Find where the given text appears and provide that cell's center as (x, y) coordinate. 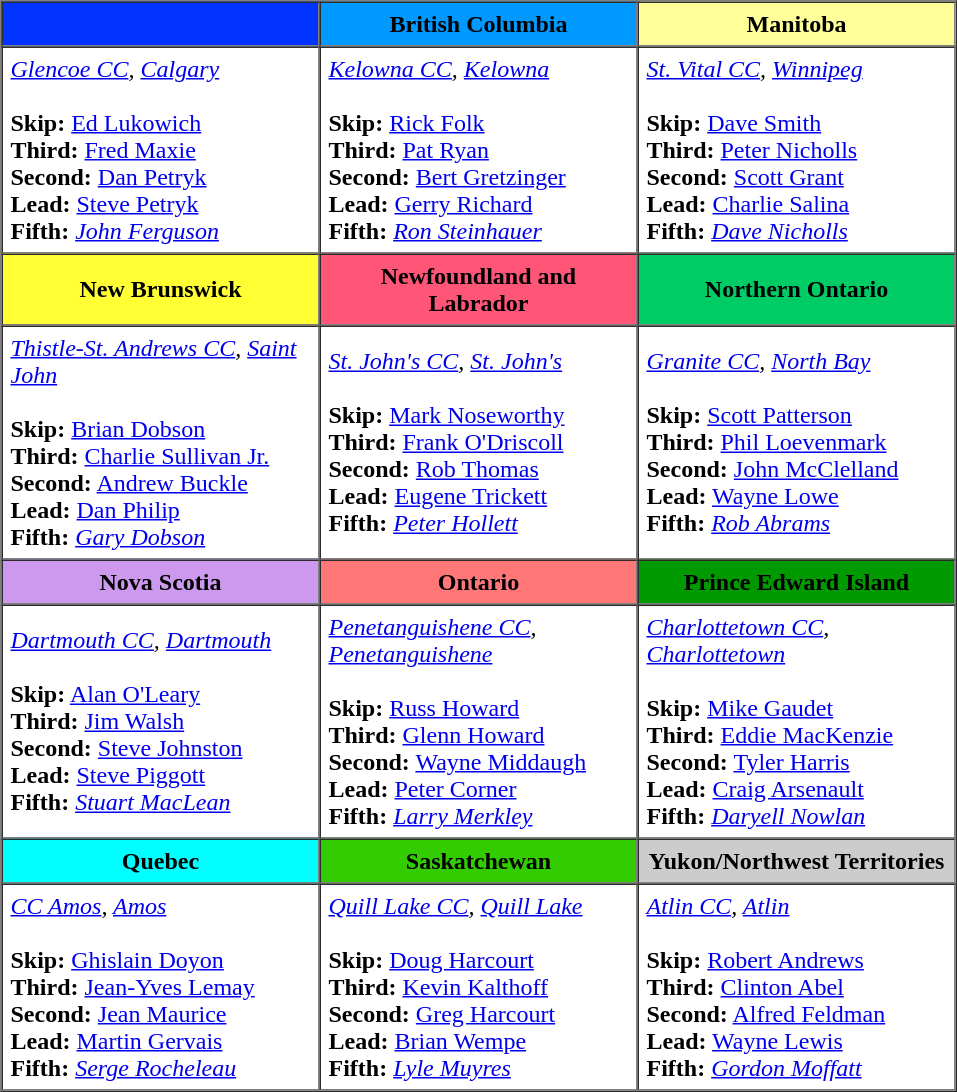
Saskatchewan (479, 860)
Quill Lake CC, Quill LakeSkip: Doug Harcourt Third: Kevin Kalthoff Second: Greg Harcourt Lead: Brian Wempe Fifth: Lyle Muyres (479, 988)
Quebec (161, 860)
Northern Ontario (797, 290)
Manitoba (797, 24)
Dartmouth CC, DartmouthSkip: Alan O'Leary Third: Jim Walsh Second: Steve Johnston Lead: Steve Piggott Fifth: Stuart MacLean (161, 721)
Thistle-St. Andrews CC, Saint JohnSkip: Brian Dobson Third: Charlie Sullivan Jr. Second: Andrew Buckle Lead: Dan Philip Fifth: Gary Dobson (161, 443)
Yukon/Northwest Territories (797, 860)
Charlottetown CC, CharlottetownSkip: Mike Gaudet Third: Eddie MacKenzie Second: Tyler Harris Lead: Craig Arsenault Fifth: Daryell Nowlan (797, 721)
Granite CC, North BaySkip: Scott Patterson Third: Phil Loevenmark Second: John McClelland Lead: Wayne Lowe Fifth: Rob Abrams (797, 443)
Ontario (479, 582)
Prince Edward Island (797, 582)
Penetanguishene CC, PenetanguisheneSkip: Russ Howard Third: Glenn Howard Second: Wayne Middaugh Lead: Peter Corner Fifth: Larry Merkley (479, 721)
Atlin CC, AtlinSkip: Robert Andrews Third: Clinton Abel Second: Alfred Feldman Lead: Wayne Lewis Fifth: Gordon Moffatt (797, 988)
British Columbia (479, 24)
Nova Scotia (161, 582)
St. Vital CC, WinnipegSkip: Dave Smith Third: Peter Nicholls Second: Scott Grant Lead: Charlie Salina Fifth: Dave Nicholls (797, 150)
Glencoe CC, CalgarySkip: Ed Lukowich Third: Fred Maxie Second: Dan Petryk Lead: Steve Petryk Fifth: John Ferguson (161, 150)
Newfoundland and Labrador (479, 290)
St. John's CC, St. John'sSkip: Mark Noseworthy Third: Frank O'Driscoll Second: Rob Thomas Lead: Eugene Trickett Fifth: Peter Hollett (479, 443)
Kelowna CC, KelownaSkip: Rick Folk Third: Pat Ryan Second: Bert Gretzinger Lead: Gerry Richard Fifth: Ron Steinhauer (479, 150)
New Brunswick (161, 290)
CC Amos, AmosSkip: Ghislain Doyon Third: Jean-Yves Lemay Second: Jean Maurice Lead: Martin Gervais Fifth: Serge Rocheleau (161, 988)
